Pinpoint the cell where the given text exists, returning its (x, y) midpoint coordinate. 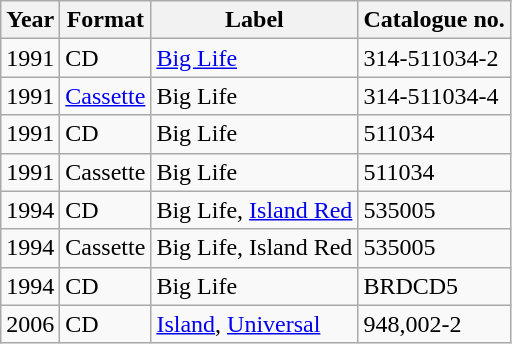
BRDCD5 (434, 286)
Year (30, 20)
Format (106, 20)
Catalogue no. (434, 20)
314-511034-4 (434, 96)
Label (254, 20)
Island, Universal (254, 324)
2006 (30, 324)
314-511034-2 (434, 58)
948,002-2 (434, 324)
